Scan for the cell matching the given text and deliver its (X, Y) coordinate at center. 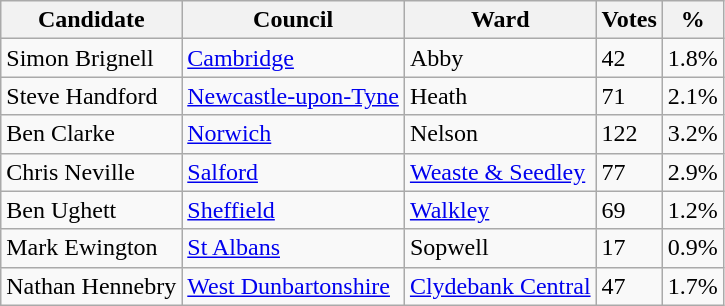
Abby (500, 58)
Clydebank Central (500, 286)
Weaste & Seedley (500, 172)
St Albans (294, 248)
Candidate (92, 20)
47 (629, 286)
0.9% (692, 248)
2.9% (692, 172)
Mark Ewington (92, 248)
1.8% (692, 58)
1.7% (692, 286)
1.2% (692, 210)
3.2% (692, 134)
Sheffield (294, 210)
Norwich (294, 134)
Ben Clarke (92, 134)
Walkley (500, 210)
Nelson (500, 134)
Simon Brignell (92, 58)
Heath (500, 96)
2.1% (692, 96)
122 (629, 134)
Ward (500, 20)
Cambridge (294, 58)
Steve Handford (92, 96)
Votes (629, 20)
Salford (294, 172)
77 (629, 172)
West Dunbartonshire (294, 286)
% (692, 20)
Newcastle-upon-Tyne (294, 96)
Sopwell (500, 248)
69 (629, 210)
17 (629, 248)
Council (294, 20)
42 (629, 58)
Chris Neville (92, 172)
Ben Ughett (92, 210)
Nathan Hennebry (92, 286)
71 (629, 96)
